Extract the [x, y] coordinate from the center of the cell holding the provided text.  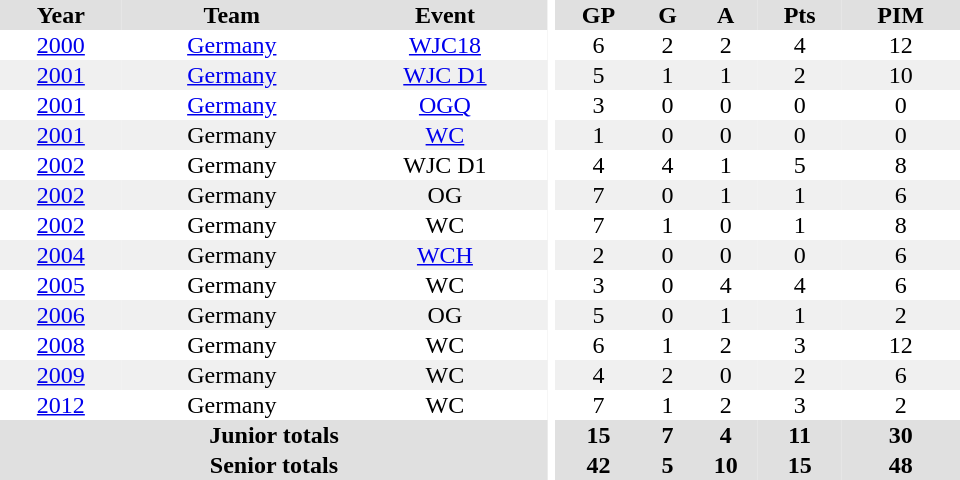
2009 [61, 375]
A [725, 15]
WCH [445, 255]
48 [900, 465]
2004 [61, 255]
PIM [900, 15]
Event [445, 15]
Pts [800, 15]
2005 [61, 285]
WJC18 [445, 45]
2012 [61, 405]
OGQ [445, 105]
Senior totals [274, 465]
2008 [61, 345]
Team [232, 15]
11 [800, 435]
42 [598, 465]
2000 [61, 45]
GP [598, 15]
30 [900, 435]
G [668, 15]
Year [61, 15]
Junior totals [274, 435]
2006 [61, 315]
